Pinpoint the cell where the given text exists, returning its (X, Y) midpoint coordinate. 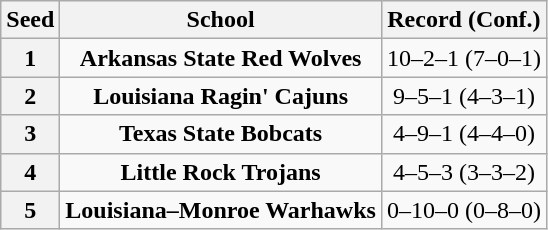
Record (Conf.) (464, 20)
Texas State Bobcats (221, 134)
3 (30, 134)
4–5–3 (3–3–2) (464, 172)
School (221, 20)
Louisiana–Monroe Warhawks (221, 210)
Louisiana Ragin' Cajuns (221, 96)
5 (30, 210)
1 (30, 58)
Arkansas State Red Wolves (221, 58)
10–2–1 (7–0–1) (464, 58)
Seed (30, 20)
0–10–0 (0–8–0) (464, 210)
4–9–1 (4–4–0) (464, 134)
Little Rock Trojans (221, 172)
2 (30, 96)
4 (30, 172)
9–5–1 (4–3–1) (464, 96)
